Capture the cell that displays the provided text and extract its [x, y] central coordinate. 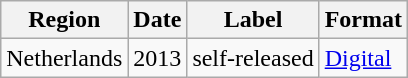
Label [253, 20]
Digital [363, 58]
Date [158, 20]
Netherlands [64, 58]
Region [64, 20]
Format [363, 20]
self-released [253, 58]
2013 [158, 58]
